Return [X, Y] of the center of cell containing provided text 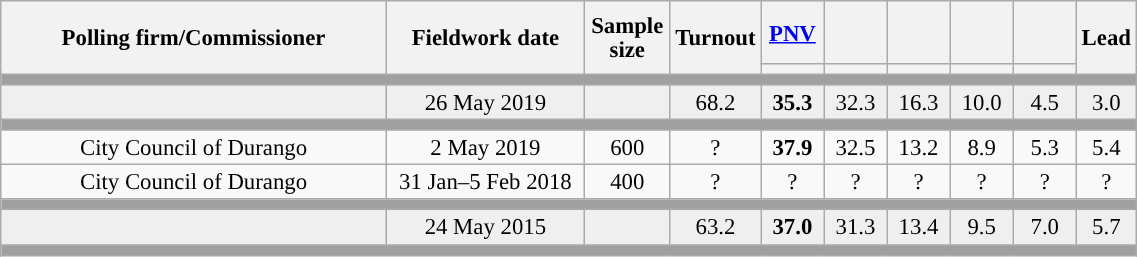
26 May 2019 [485, 102]
Fieldwork date [485, 38]
37.9 [792, 148]
Polling firm/Commissioner [194, 38]
13.2 [918, 148]
Sample size [627, 38]
Turnout [716, 38]
31.3 [856, 228]
PNV [792, 32]
13.4 [918, 228]
63.2 [716, 228]
37.0 [792, 228]
Lead [1106, 38]
24 May 2015 [485, 228]
32.5 [856, 148]
35.3 [792, 102]
9.5 [982, 228]
400 [627, 182]
8.9 [982, 148]
5.7 [1106, 228]
68.2 [716, 102]
10.0 [982, 102]
600 [627, 148]
4.5 [1044, 102]
5.4 [1106, 148]
31 Jan–5 Feb 2018 [485, 182]
2 May 2019 [485, 148]
16.3 [918, 102]
3.0 [1106, 102]
7.0 [1044, 228]
5.3 [1044, 148]
32.3 [856, 102]
